For the text-containing cell, return its midpoint in (x, y) coordinate format. 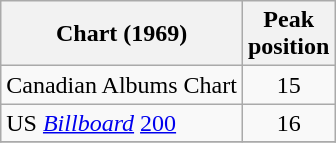
16 (288, 123)
Peakposition (288, 34)
15 (288, 85)
Chart (1969) (122, 34)
US Billboard 200 (122, 123)
Canadian Albums Chart (122, 85)
